Pinpoint the cell where the given text exists, returning its (X, Y) midpoint coordinate. 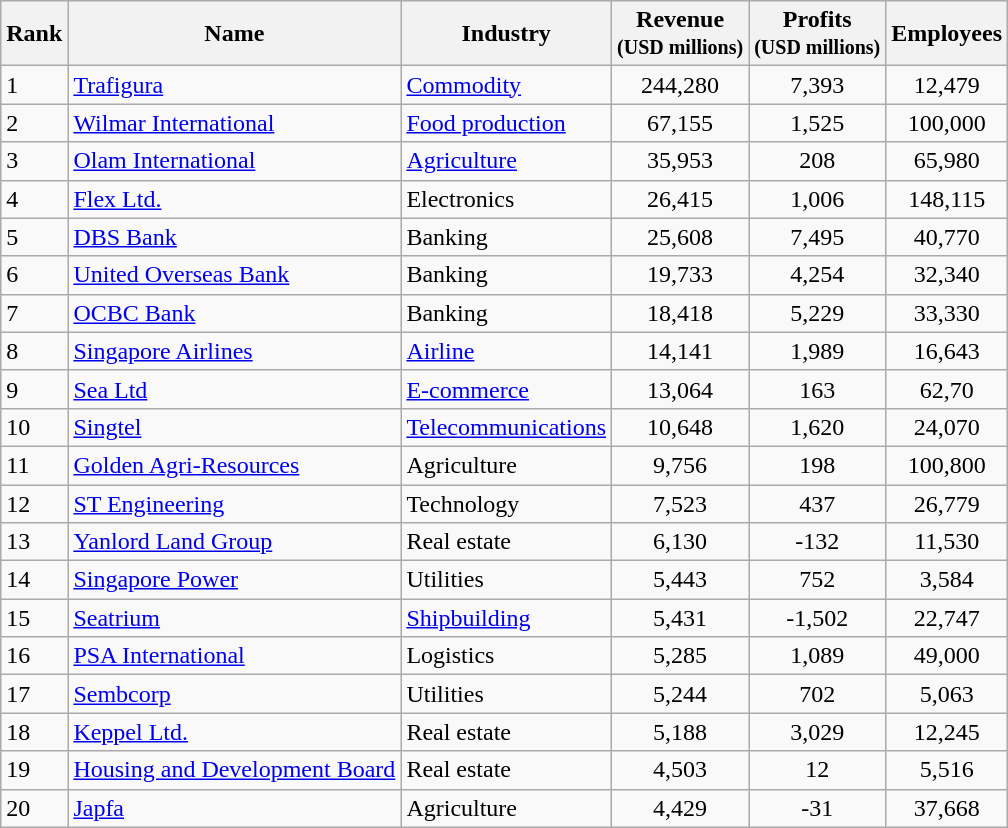
11 (34, 465)
9 (34, 389)
49,000 (947, 656)
5,229 (818, 313)
Industry (506, 34)
E-commerce (506, 389)
ST Engineering (234, 503)
1,089 (818, 656)
437 (818, 503)
Flex Ltd. (234, 199)
Employees (947, 34)
3,029 (818, 732)
6,130 (680, 542)
Food production (506, 123)
United Overseas Bank (234, 275)
148,115 (947, 199)
5,431 (680, 618)
Telecommunications (506, 427)
1,989 (818, 351)
11,530 (947, 542)
5,244 (680, 694)
Trafigura (234, 85)
22,747 (947, 618)
Sembcorp (234, 694)
9,756 (680, 465)
1,620 (818, 427)
244,280 (680, 85)
2 (34, 123)
Rank (34, 34)
Seatrium (234, 618)
4,429 (680, 808)
17 (34, 694)
Shipbuilding (506, 618)
19,733 (680, 275)
Name (234, 34)
16 (34, 656)
6 (34, 275)
10,648 (680, 427)
752 (818, 580)
Singapore Airlines (234, 351)
Singapore Power (234, 580)
Technology (506, 503)
Golden Agri-Resources (234, 465)
-31 (818, 808)
7,523 (680, 503)
13,064 (680, 389)
1 (34, 85)
Revenue(USD millions) (680, 34)
-1,502 (818, 618)
5,285 (680, 656)
3 (34, 161)
DBS Bank (234, 237)
33,330 (947, 313)
1,525 (818, 123)
1,006 (818, 199)
4 (34, 199)
Airline (506, 351)
5,443 (680, 580)
24,070 (947, 427)
65,980 (947, 161)
13 (34, 542)
-132 (818, 542)
10 (34, 427)
5,516 (947, 770)
Commodity (506, 85)
198 (818, 465)
7,393 (818, 85)
20 (34, 808)
7,495 (818, 237)
37,668 (947, 808)
7 (34, 313)
5 (34, 237)
208 (818, 161)
Housing and Development Board (234, 770)
35,953 (680, 161)
4,503 (680, 770)
Logistics (506, 656)
5,188 (680, 732)
19 (34, 770)
Profits(USD millions) (818, 34)
702 (818, 694)
Olam International (234, 161)
12,245 (947, 732)
100,000 (947, 123)
Electronics (506, 199)
Keppel Ltd. (234, 732)
62,70 (947, 389)
Japfa (234, 808)
26,779 (947, 503)
25,608 (680, 237)
Singtel (234, 427)
26,415 (680, 199)
PSA International (234, 656)
67,155 (680, 123)
18,418 (680, 313)
Sea Ltd (234, 389)
16,643 (947, 351)
18 (34, 732)
163 (818, 389)
40,770 (947, 237)
5,063 (947, 694)
15 (34, 618)
14 (34, 580)
Wilmar International (234, 123)
4,254 (818, 275)
8 (34, 351)
100,800 (947, 465)
12,479 (947, 85)
3,584 (947, 580)
32,340 (947, 275)
OCBC Bank (234, 313)
Yanlord Land Group (234, 542)
14,141 (680, 351)
